Extract the [X, Y] coordinate from the center of the cell holding the provided text.  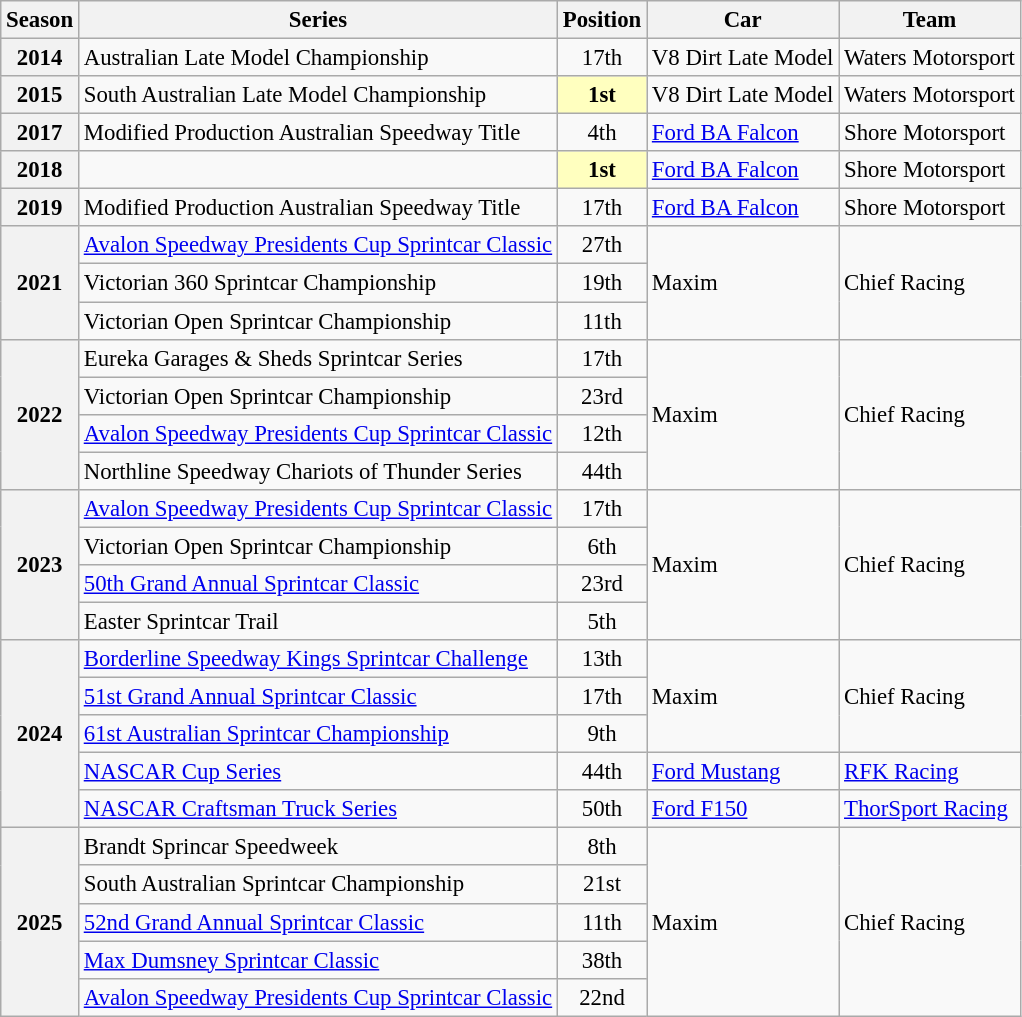
Series [318, 20]
21st [602, 885]
2015 [40, 95]
Borderline Speedway Kings Sprintcar Challenge [318, 659]
9th [602, 734]
Car [743, 20]
NASCAR Cup Series [318, 772]
NASCAR Craftsman Truck Series [318, 809]
4th [602, 133]
52nd Grand Annual Sprintcar Classic [318, 922]
5th [602, 621]
RFK Racing [930, 772]
Australian Late Model Championship [318, 58]
27th [602, 245]
Victorian 360 Sprintcar Championship [318, 283]
Eureka Garages & Sheds Sprintcar Series [318, 358]
19th [602, 283]
2025 [40, 922]
22nd [602, 997]
South Australian Sprintcar Championship [318, 885]
2017 [40, 133]
2021 [40, 282]
50th Grand Annual Sprintcar Classic [318, 584]
38th [602, 960]
2019 [40, 208]
50th [602, 809]
Northline Speedway Chariots of Thunder Series [318, 471]
Season [40, 20]
2023 [40, 565]
Brandt Sprincar Speedweek [318, 847]
12th [602, 433]
Position [602, 20]
13th [602, 659]
2014 [40, 58]
51st Grand Annual Sprintcar Classic [318, 697]
Max Dumsney Sprintcar Classic [318, 960]
61st Australian Sprintcar Championship [318, 734]
2018 [40, 170]
Ford Mustang [743, 772]
Team [930, 20]
6th [602, 546]
Easter Sprintcar Trail [318, 621]
2022 [40, 414]
8th [602, 847]
Ford F150 [743, 809]
ThorSport Racing [930, 809]
2024 [40, 734]
South Australian Late Model Championship [318, 95]
